Scan for the cell matching the given text and deliver its (x, y) coordinate at center. 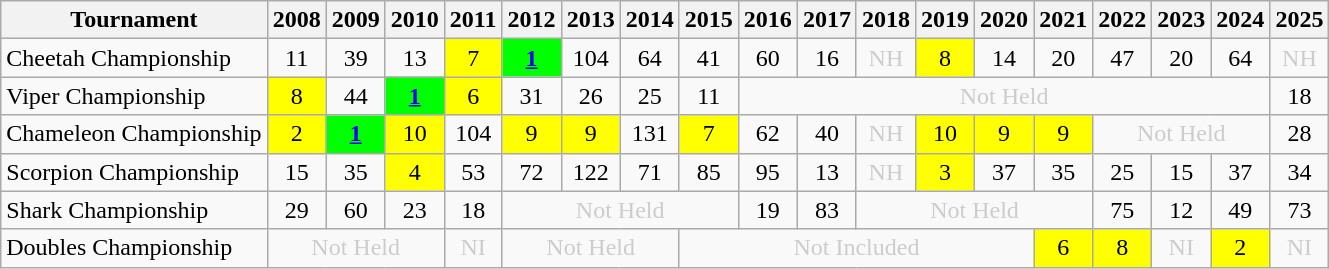
73 (1300, 210)
2018 (886, 20)
23 (414, 210)
2023 (1182, 20)
Doubles Championship (134, 248)
95 (768, 172)
2009 (356, 20)
26 (590, 96)
29 (296, 210)
2013 (590, 20)
53 (473, 172)
12 (1182, 210)
2014 (650, 20)
2024 (1240, 20)
2019 (944, 20)
62 (768, 134)
3 (944, 172)
72 (532, 172)
2020 (1004, 20)
39 (356, 58)
Shark Championship (134, 210)
2015 (708, 20)
16 (826, 58)
44 (356, 96)
Scorpion Championship (134, 172)
71 (650, 172)
2010 (414, 20)
28 (1300, 134)
83 (826, 210)
2022 (1122, 20)
85 (708, 172)
Chameleon Championship (134, 134)
40 (826, 134)
34 (1300, 172)
47 (1122, 58)
31 (532, 96)
122 (590, 172)
2012 (532, 20)
Not Included (856, 248)
2025 (1300, 20)
41 (708, 58)
Tournament (134, 20)
2011 (473, 20)
4 (414, 172)
2016 (768, 20)
2021 (1064, 20)
2008 (296, 20)
19 (768, 210)
49 (1240, 210)
2017 (826, 20)
Cheetah Championship (134, 58)
75 (1122, 210)
14 (1004, 58)
131 (650, 134)
Viper Championship (134, 96)
